Return (X, Y) of the center of cell containing provided text 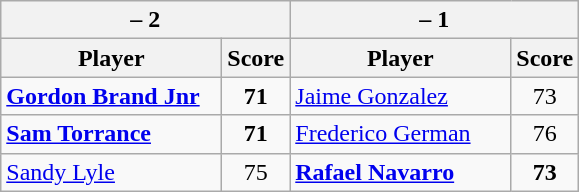
Jaime Gonzalez (400, 96)
– 1 (434, 20)
– 2 (146, 20)
75 (256, 172)
Rafael Navarro (400, 172)
76 (545, 134)
Frederico German (400, 134)
Sandy Lyle (112, 172)
Sam Torrance (112, 134)
Gordon Brand Jnr (112, 96)
